Output the [x, y] coordinate of the center of the cell containing the given text.  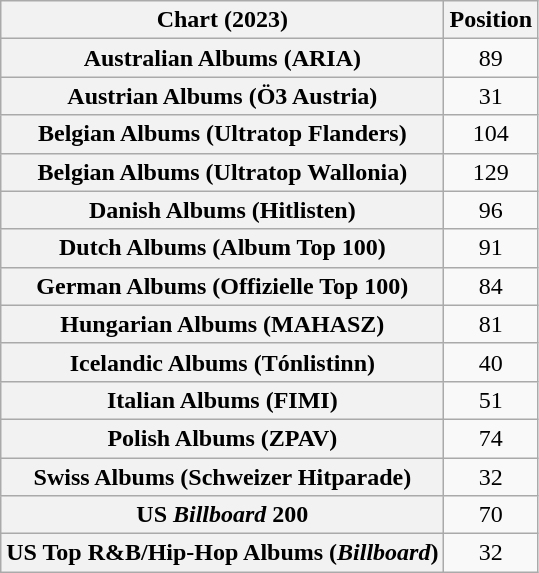
31 [491, 96]
74 [491, 438]
96 [491, 210]
81 [491, 324]
Position [491, 20]
84 [491, 286]
US Top R&B/Hip-Hop Albums (Billboard) [222, 553]
Dutch Albums (Album Top 100) [222, 248]
104 [491, 134]
Icelandic Albums (Tónlistinn) [222, 362]
Italian Albums (FIMI) [222, 400]
40 [491, 362]
129 [491, 172]
Australian Albums (ARIA) [222, 58]
51 [491, 400]
Swiss Albums (Schweizer Hitparade) [222, 477]
70 [491, 515]
Belgian Albums (Ultratop Wallonia) [222, 172]
Chart (2023) [222, 20]
89 [491, 58]
Hungarian Albums (MAHASZ) [222, 324]
91 [491, 248]
Austrian Albums (Ö3 Austria) [222, 96]
German Albums (Offizielle Top 100) [222, 286]
US Billboard 200 [222, 515]
Danish Albums (Hitlisten) [222, 210]
Polish Albums (ZPAV) [222, 438]
Belgian Albums (Ultratop Flanders) [222, 134]
